From the cell containing the given text, extract its center point as (x, y) coordinate. 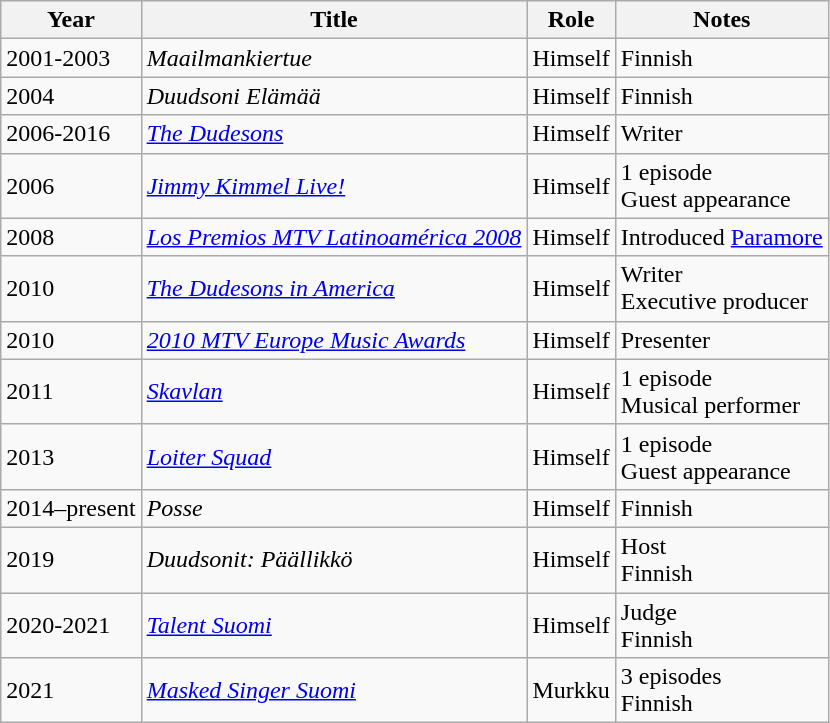
1 episodeMusical performer (722, 392)
2020-2021 (71, 624)
2013 (71, 456)
2008 (71, 237)
The Dudesons in America (334, 288)
2010 MTV Europe Music Awards (334, 340)
Maailmankiertue (334, 58)
Presenter (722, 340)
The Dudesons (334, 134)
2006-2016 (71, 134)
Jimmy Kimmel Live! (334, 186)
WriterExecutive producer (722, 288)
Notes (722, 20)
2006 (71, 186)
2011 (71, 392)
HostFinnish (722, 560)
Posse (334, 508)
Introduced Paramore (722, 237)
Masked Singer Suomi (334, 690)
Duudsoni Elämää (334, 96)
Los Premios MTV Latinoamérica 2008 (334, 237)
2019 (71, 560)
2021 (71, 690)
Loiter Squad (334, 456)
JudgeFinnish (722, 624)
2014–present (71, 508)
Duudsonit: Päällikkö (334, 560)
Talent Suomi (334, 624)
3 episodesFinnish (722, 690)
2004 (71, 96)
Year (71, 20)
Writer (722, 134)
2001-2003 (71, 58)
Skavlan (334, 392)
Murkku (571, 690)
Title (334, 20)
Role (571, 20)
